Return (X, Y) of the center of cell containing provided text 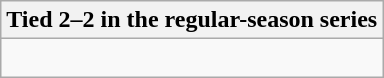
Tied 2–2 in the regular-season series (192, 20)
